Detect which cell encompasses the target text, then output its (x, y) center coordinate. 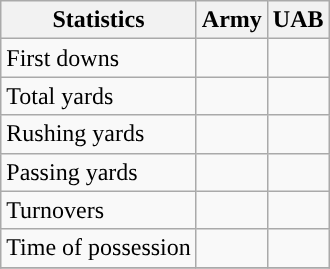
UAB (298, 20)
Turnovers (99, 210)
Total yards (99, 96)
Time of possession (99, 248)
Statistics (99, 20)
First downs (99, 58)
Army (232, 20)
Rushing yards (99, 134)
Passing yards (99, 172)
